Provide the [X, Y] coordinate of the cell's center where the given text is located.  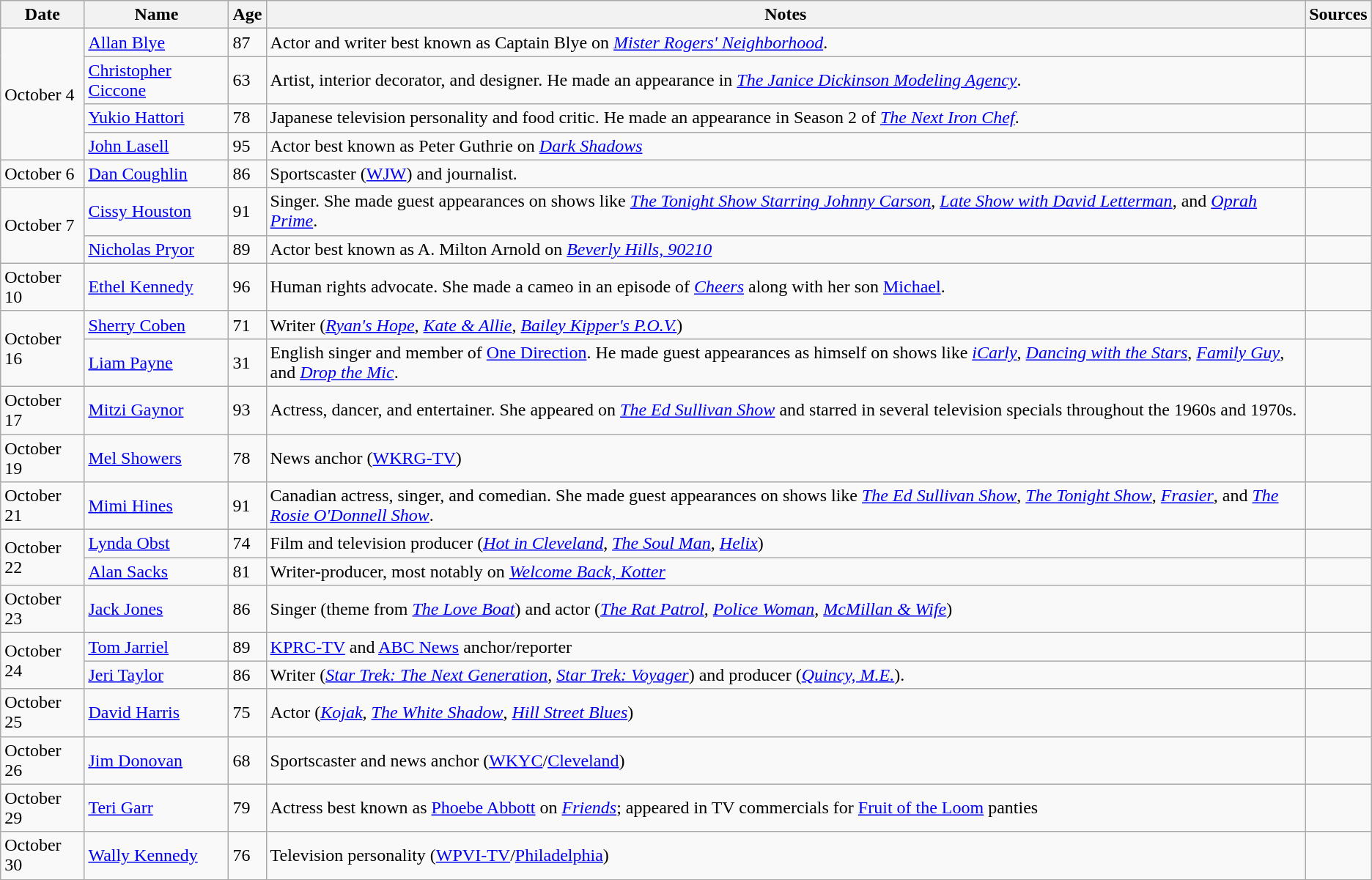
David Harris [157, 712]
Singer. She made guest appearances on shows like The Tonight Show Starring Johnny Carson, Late Show with David Letterman, and Oprah Prime. [786, 211]
Japanese television personality and food critic. He made an appearance in Season 2 of The Next Iron Chef. [786, 118]
Writer (Ryan's Hope, Kate & Allie, Bailey Kipper's P.O.V.) [786, 325]
79 [248, 807]
October 23 [43, 610]
Actor (Kojak, The White Shadow, Hill Street Blues) [786, 712]
Teri Garr [157, 807]
Dan Coughlin [157, 174]
63 [248, 81]
76 [248, 856]
Singer (theme from The Love Boat) and actor (The Rat Patrol, Police Woman, McMillan & Wife) [786, 610]
96 [248, 287]
Notes [786, 15]
Age [248, 15]
Name [157, 15]
Mel Showers [157, 457]
Cissy Houston [157, 211]
31 [248, 362]
Mitzi Gaynor [157, 410]
Actress best known as Phoebe Abbott on Friends; appeared in TV commercials for Fruit of the Loom panties [786, 807]
Jack Jones [157, 610]
Actress, dancer, and entertainer. She appeared on The Ed Sullivan Show and starred in several television specials throughout the 1960s and 1970s. [786, 410]
October 7 [43, 226]
Liam Payne [157, 362]
October 10 [43, 287]
Human rights advocate. She made a cameo in an episode of Cheers along with her son Michael. [786, 287]
81 [248, 572]
October 25 [43, 712]
Nicholas Pryor [157, 249]
Writer (Star Trek: The Next Generation, Star Trek: Voyager) and producer (Quincy, M.E.). [786, 675]
Wally Kennedy [157, 856]
Film and television producer (Hot in Cleveland, The Soul Man, Helix) [786, 544]
October 22 [43, 558]
Jim Donovan [157, 761]
Yukio Hattori [157, 118]
Jeri Taylor [157, 675]
Allan Blye [157, 42]
October 19 [43, 457]
October 26 [43, 761]
93 [248, 410]
71 [248, 325]
October 16 [43, 349]
Sherry Coben [157, 325]
Alan Sacks [157, 572]
Mimi Hines [157, 506]
Sportscaster and news anchor (WKYC/Cleveland) [786, 761]
95 [248, 146]
Artist, interior decorator, and designer. He made an appearance in The Janice Dickinson Modeling Agency. [786, 81]
KPRC-TV and ABC News anchor/reporter [786, 647]
68 [248, 761]
74 [248, 544]
Television personality (WPVI-TV/Philadelphia) [786, 856]
October 24 [43, 661]
October 4 [43, 94]
News anchor (WKRG-TV) [786, 457]
Actor and writer best known as Captain Blye on Mister Rogers' Neighborhood. [786, 42]
October 17 [43, 410]
Sources [1338, 15]
Ethel Kennedy [157, 287]
Sportscaster (WJW) and journalist. [786, 174]
Date [43, 15]
75 [248, 712]
John Lasell [157, 146]
October 30 [43, 856]
Christopher Ciccone [157, 81]
Actor best known as Peter Guthrie on Dark Shadows [786, 146]
Lynda Obst [157, 544]
Tom Jarriel [157, 647]
Actor best known as A. Milton Arnold on Beverly Hills, 90210 [786, 249]
October 21 [43, 506]
Writer-producer, most notably on Welcome Back, Kotter [786, 572]
October 6 [43, 174]
October 29 [43, 807]
87 [248, 42]
